Provide the (x, y) coordinate of the cell's center where the given text is located.  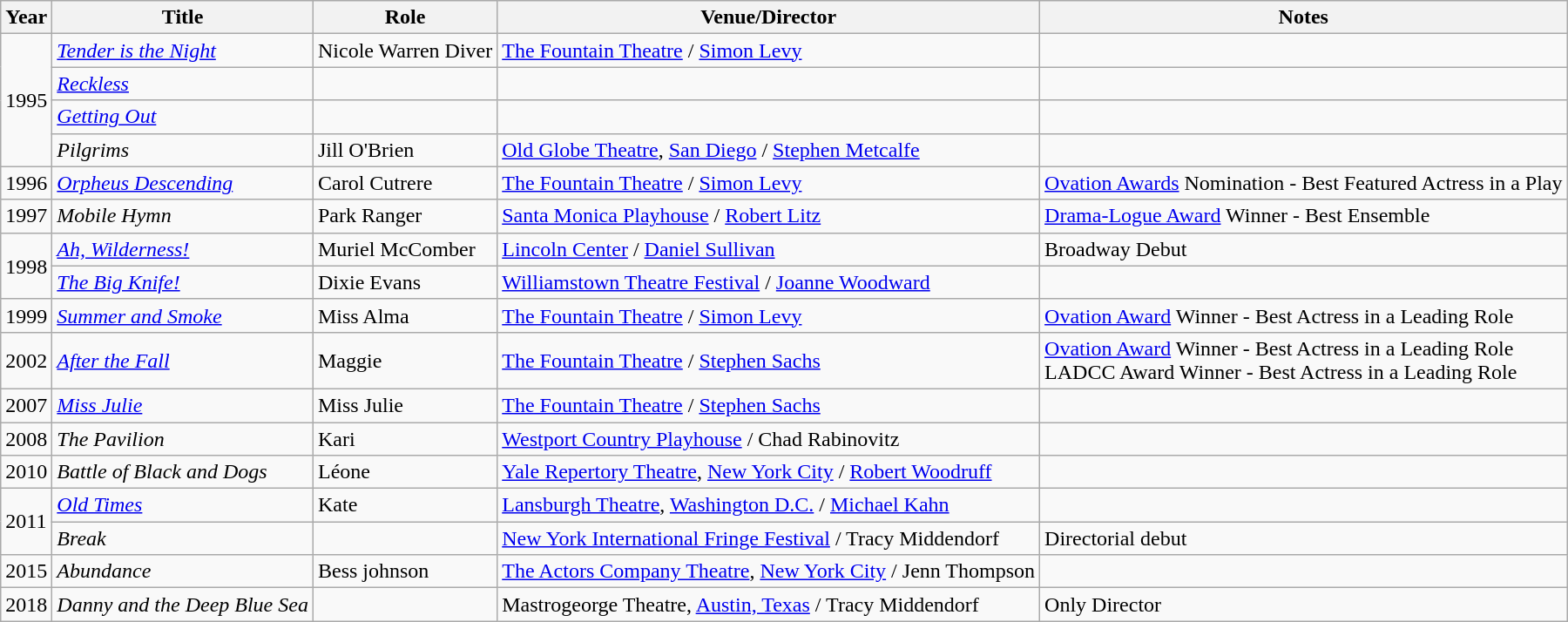
Drama-Logue Award Winner - Best Ensemble (1303, 216)
2015 (26, 571)
Miss Alma (404, 315)
Westport Country Playhouse / Chad Rabinovitz (768, 438)
Ovation Award Winner - Best Actress in a Leading Role (1303, 315)
Yale Repertory Theatre, New York City / Robert Woodruff (768, 472)
Nicole Warren Diver (404, 51)
Old Globe Theatre, San Diego / Stephen Metcalfe (768, 150)
Lincoln Center / Daniel Sullivan (768, 249)
Directorial debut (1303, 538)
Jill O'Brien (404, 150)
2018 (26, 605)
1997 (26, 216)
The Big Knife! (183, 282)
Broadway Debut (1303, 249)
Mastrogeorge Theatre, Austin, Texas / Tracy Middendorf (768, 605)
1995 (26, 100)
Year (26, 17)
Carol Cutrere (404, 183)
Dixie Evans (404, 282)
Venue/Director (768, 17)
Williamstown Theatre Festival / Joanne Woodward (768, 282)
Mobile Hymn (183, 216)
Bess johnson (404, 571)
Break (183, 538)
Ovation Awards Nomination - Best Featured Actress in a Play (1303, 183)
Notes (1303, 17)
Santa Monica Playhouse / Robert Litz (768, 216)
The Pavilion (183, 438)
Orpheus Descending (183, 183)
1999 (26, 315)
Only Director (1303, 605)
New York International Fringe Festival / Tracy Middendorf (768, 538)
Lansburgh Theatre, Washington D.C. / Michael Kahn (768, 505)
Getting Out (183, 117)
2011 (26, 522)
Abundance (183, 571)
2002 (26, 361)
1996 (26, 183)
Park Ranger (404, 216)
Summer and Smoke (183, 315)
Kari (404, 438)
Title (183, 17)
Muriel McComber (404, 249)
2008 (26, 438)
Kate (404, 505)
The Actors Company Theatre, New York City / Jenn Thompson (768, 571)
2007 (26, 405)
Ah, Wilderness! (183, 249)
Danny and the Deep Blue Sea (183, 605)
Reckless (183, 84)
After the Fall (183, 361)
Tender is the Night (183, 51)
Maggie (404, 361)
Léone (404, 472)
Battle of Black and Dogs (183, 472)
Pilgrims (183, 150)
Old Times (183, 505)
2010 (26, 472)
1998 (26, 266)
Role (404, 17)
Ovation Award Winner - Best Actress in a Leading RoleLADCC Award Winner - Best Actress in a Leading Role (1303, 361)
